Extract the [x, y] coordinate from the center of the cell holding the provided text.  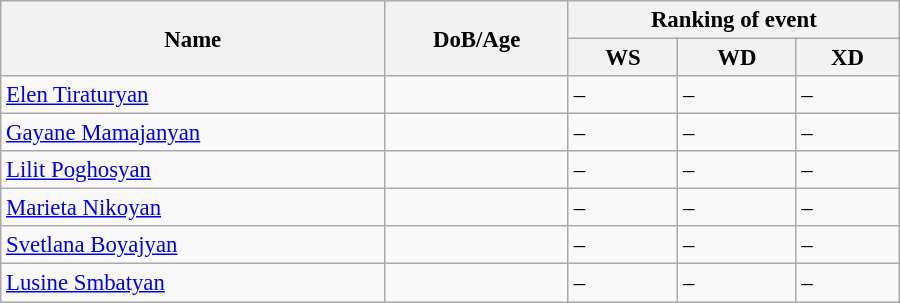
Lusine Smbatyan [193, 283]
Ranking of event [734, 20]
Lilit Poghosyan [193, 170]
Svetlana Boyajyan [193, 245]
Elen Tiraturyan [193, 95]
XD [848, 58]
WS [622, 58]
WD [737, 58]
Marieta Nikoyan [193, 208]
DoB/Age [477, 38]
Gayane Mamajanyan [193, 133]
Name [193, 38]
